Pinpoint the cell where the given text exists, returning its (X, Y) midpoint coordinate. 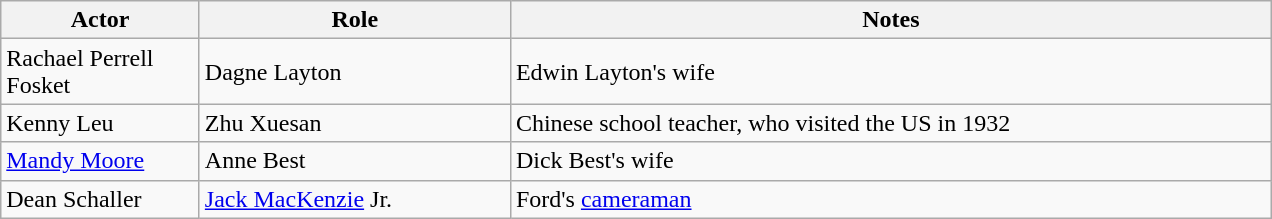
Edwin Layton's wife (890, 72)
Ford's cameraman (890, 199)
Notes (890, 20)
Dick Best's wife (890, 161)
Dagne Layton (354, 72)
Jack MacKenzie Jr. (354, 199)
Actor (100, 20)
Kenny Leu (100, 123)
Mandy Moore (100, 161)
Chinese school teacher, who visited the US in 1932 (890, 123)
Anne Best (354, 161)
Zhu Xuesan (354, 123)
Role (354, 20)
Dean Schaller (100, 199)
Rachael Perrell Fosket (100, 72)
